Identify which cell holds the provided text, then report its (X, Y) central coordinate. 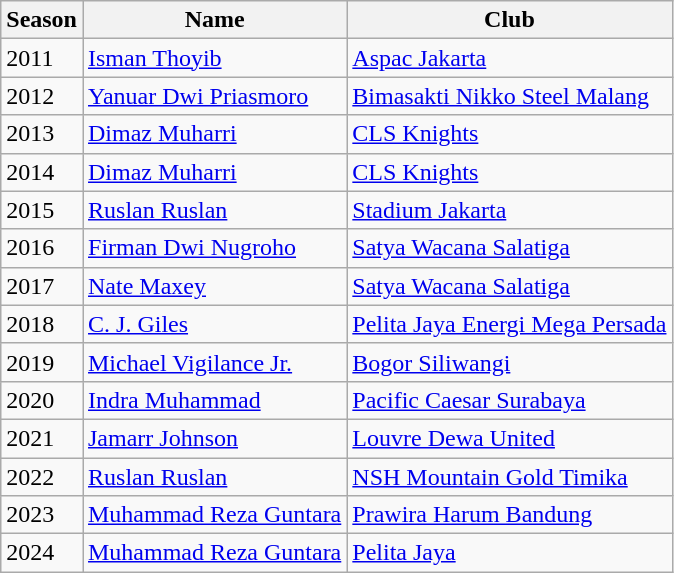
2024 (42, 553)
Bogor Siliwangi (510, 362)
2011 (42, 58)
NSH Mountain Gold Timika (510, 477)
C. J. Giles (214, 324)
2015 (42, 210)
2013 (42, 134)
Jamarr Johnson (214, 438)
Louvre Dewa United (510, 438)
Indra Muhammad (214, 400)
Firman Dwi Nugroho (214, 248)
2017 (42, 286)
Isman Thoyib (214, 58)
Michael Vigilance Jr. (214, 362)
Name (214, 20)
2016 (42, 248)
2023 (42, 515)
Nate Maxey (214, 286)
Bimasakti Nikko Steel Malang (510, 96)
Prawira Harum Bandung (510, 515)
Club (510, 20)
Yanuar Dwi Priasmoro (214, 96)
2019 (42, 362)
Pacific Caesar Surabaya (510, 400)
2020 (42, 400)
Pelita Jaya Energi Mega Persada (510, 324)
Season (42, 20)
2021 (42, 438)
2018 (42, 324)
2014 (42, 172)
Aspac Jakarta (510, 58)
Stadium Jakarta (510, 210)
2022 (42, 477)
Pelita Jaya (510, 553)
2012 (42, 96)
